Identify which cell holds the provided text, then report its (x, y) central coordinate. 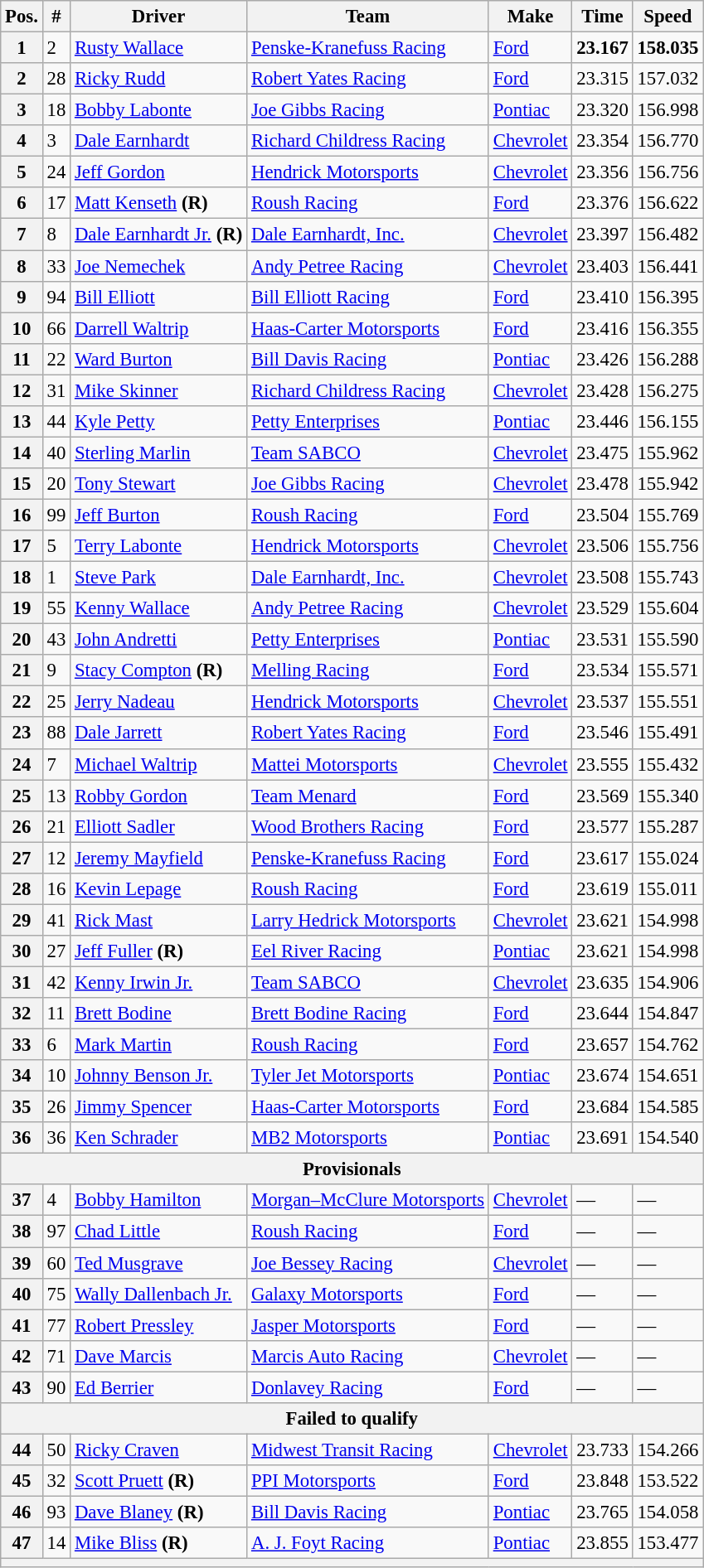
Brett Bodine (159, 1014)
Sterling Marlin (159, 452)
23.354 (602, 141)
154.762 (668, 1045)
23.691 (602, 1138)
Team (368, 17)
155.491 (668, 733)
155.756 (668, 546)
Terry Labonte (159, 546)
47 (22, 1543)
Marcis Auto Racing (368, 1356)
37 (22, 1201)
23.506 (602, 546)
23.397 (602, 235)
Stacy Compton (R) (159, 670)
157.032 (668, 79)
93 (56, 1512)
29 (22, 920)
156.441 (668, 266)
88 (56, 733)
94 (56, 297)
MB2 Motorsports (368, 1138)
23.315 (602, 79)
156.998 (668, 110)
Larry Hedrick Motorsports (368, 920)
Kenny Wallace (159, 608)
Kyle Petty (159, 422)
Failed to qualify (352, 1419)
23.765 (602, 1512)
Dave Marcis (159, 1356)
154.651 (668, 1076)
Donlavey Racing (368, 1387)
Bill Elliott (159, 297)
97 (56, 1232)
Chad Little (159, 1232)
154.540 (668, 1138)
23.537 (602, 702)
PPI Motorsports (368, 1481)
66 (56, 328)
Jeremy Mayfield (159, 858)
Darrell Waltrip (159, 328)
39 (22, 1263)
77 (56, 1325)
155.942 (668, 484)
156.395 (668, 297)
156.155 (668, 422)
23.657 (602, 1045)
23.529 (602, 608)
23.446 (602, 422)
23.635 (602, 982)
156.482 (668, 235)
Scott Pruett (R) (159, 1481)
23.848 (602, 1481)
50 (56, 1449)
155.340 (668, 796)
23.504 (602, 515)
158.035 (668, 48)
156.756 (668, 172)
23.403 (602, 266)
34 (22, 1076)
154.266 (668, 1449)
19 (22, 608)
156.288 (668, 359)
Tony Stewart (159, 484)
23.684 (602, 1107)
Eel River Racing (368, 951)
Pos. (22, 17)
Ricky Craven (159, 1449)
154.847 (668, 1014)
155.590 (668, 640)
A. J. Foyt Racing (368, 1543)
154.058 (668, 1512)
23.546 (602, 733)
23.617 (602, 858)
Matt Kenseth (R) (159, 203)
Jasper Motorsports (368, 1325)
Mike Bliss (R) (159, 1543)
23.426 (602, 359)
155.604 (668, 608)
Mark Martin (159, 1045)
153.522 (668, 1481)
Driver (159, 17)
Ricky Rudd (159, 79)
46 (22, 1512)
Make (530, 17)
Bobby Hamilton (159, 1201)
Johnny Benson Jr. (159, 1076)
23.320 (602, 110)
Robby Gordon (159, 796)
Rick Mast (159, 920)
155.962 (668, 452)
Jeff Gordon (159, 172)
23.619 (602, 889)
23.534 (602, 670)
23.644 (602, 1014)
155.571 (668, 670)
Morgan–McClure Motorsports (368, 1201)
23.416 (602, 328)
Jeff Burton (159, 515)
23.376 (602, 203)
155.769 (668, 515)
Team Menard (368, 796)
60 (56, 1263)
153.477 (668, 1543)
Midwest Transit Racing (368, 1449)
Ed Berrier (159, 1387)
99 (56, 515)
Galaxy Motorsports (368, 1294)
23.531 (602, 640)
38 (22, 1232)
155.432 (668, 764)
90 (56, 1387)
Bobby Labonte (159, 110)
Ken Schrader (159, 1138)
23.356 (602, 172)
23.674 (602, 1076)
Bill Elliott Racing (368, 297)
Mike Skinner (159, 390)
Time (602, 17)
23.167 (602, 48)
155.551 (668, 702)
23.555 (602, 764)
23.478 (602, 484)
Michael Waltrip (159, 764)
# (56, 17)
23.410 (602, 297)
Dale Jarrett (159, 733)
Tyler Jet Motorsports (368, 1076)
Ted Musgrave (159, 1263)
23.569 (602, 796)
Kevin Lepage (159, 889)
156.770 (668, 141)
23.508 (602, 578)
156.622 (668, 203)
Rusty Wallace (159, 48)
Robert Pressley (159, 1325)
55 (56, 608)
John Andretti (159, 640)
Steve Park (159, 578)
23.577 (602, 826)
23 (22, 733)
Ward Burton (159, 359)
Mattei Motorsports (368, 764)
Elliott Sadler (159, 826)
Joe Bessey Racing (368, 1263)
155.743 (668, 578)
154.906 (668, 982)
Speed (668, 17)
156.275 (668, 390)
Provisionals (352, 1169)
71 (56, 1356)
23.428 (602, 390)
30 (22, 951)
Brett Bodine Racing (368, 1014)
Dale Earnhardt Jr. (R) (159, 235)
155.024 (668, 858)
Dave Blaney (R) (159, 1512)
154.585 (668, 1107)
23.733 (602, 1449)
75 (56, 1294)
Jerry Nadeau (159, 702)
155.011 (668, 889)
Jeff Fuller (R) (159, 951)
Dale Earnhardt (159, 141)
Wally Dallenbach Jr. (159, 1294)
Melling Racing (368, 670)
23.475 (602, 452)
15 (22, 484)
155.287 (668, 826)
23.855 (602, 1543)
Kenny Irwin Jr. (159, 982)
45 (22, 1481)
35 (22, 1107)
156.355 (668, 328)
Jimmy Spencer (159, 1107)
Joe Nemechek (159, 266)
Wood Brothers Racing (368, 826)
